Provide the [x, y] coordinate of the cell's center where the given text is located.  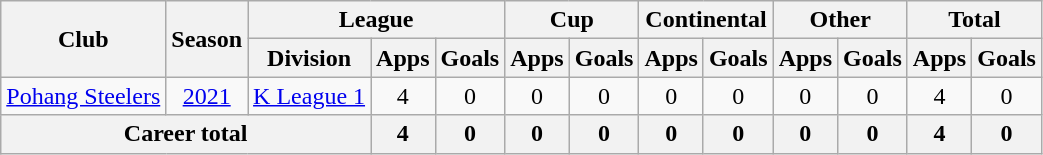
Career total [186, 134]
League [376, 20]
K League 1 [310, 96]
Other [840, 20]
Division [310, 58]
Continental [706, 20]
Club [84, 39]
Total [974, 20]
Season [207, 39]
2021 [207, 96]
Cup [572, 20]
Pohang Steelers [84, 96]
